Find where the given text appears and provide that cell's center as (X, Y) coordinate. 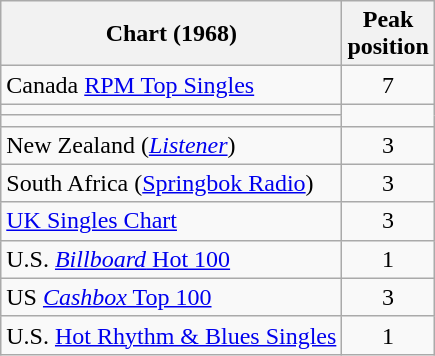
7 (388, 85)
UK Singles Chart (172, 221)
US Cashbox Top 100 (172, 297)
South Africa (Springbok Radio) (172, 183)
Chart (1968) (172, 34)
U.S. Hot Rhythm & Blues Singles (172, 335)
Peakposition (388, 34)
Canada RPM Top Singles (172, 85)
U.S. Billboard Hot 100 (172, 259)
New Zealand (Listener) (172, 145)
